Scan for the cell matching the given text and deliver its (X, Y) coordinate at center. 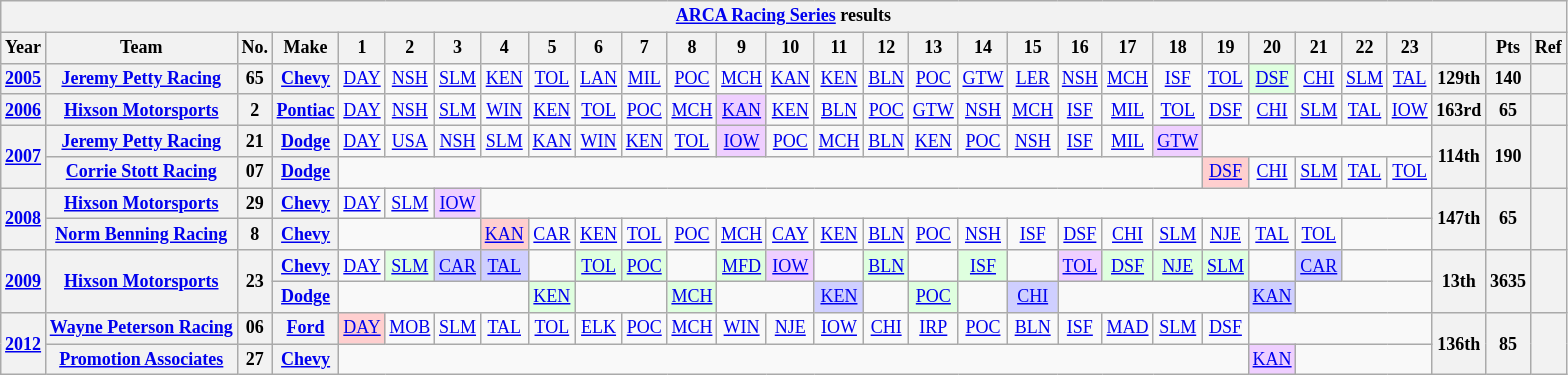
3 (458, 48)
2005 (24, 78)
129th (1459, 78)
10 (790, 48)
4 (504, 48)
CAY (790, 234)
Pts (1508, 48)
9 (742, 48)
LAN (599, 78)
7 (644, 48)
MOB (410, 328)
ARCA Racing Series results (784, 16)
MAD (1128, 328)
2007 (24, 156)
07 (254, 172)
2008 (24, 219)
5 (552, 48)
Ford (306, 328)
85 (1508, 343)
13 (933, 48)
Norm Benning Racing (141, 234)
147th (1459, 219)
MFD (742, 266)
17 (1128, 48)
163rd (1459, 110)
Year (24, 48)
LER (1033, 78)
IRP (933, 328)
22 (1365, 48)
16 (1080, 48)
19 (1226, 48)
29 (254, 204)
20 (1272, 48)
Make (306, 48)
18 (1178, 48)
14 (983, 48)
12 (886, 48)
Wayne Peterson Racing (141, 328)
140 (1508, 78)
2006 (24, 110)
No. (254, 48)
Ref (1548, 48)
1 (362, 48)
15 (1033, 48)
114th (1459, 156)
Promotion Associates (141, 360)
2012 (24, 343)
2009 (24, 281)
27 (254, 360)
06 (254, 328)
190 (1508, 156)
Corrie Stott Racing (141, 172)
6 (599, 48)
3635 (1508, 281)
USA (410, 140)
Pontiac (306, 110)
13th (1459, 281)
ELK (599, 328)
136th (1459, 343)
11 (839, 48)
Team (141, 48)
